Return (x, y) of the center of cell containing provided text 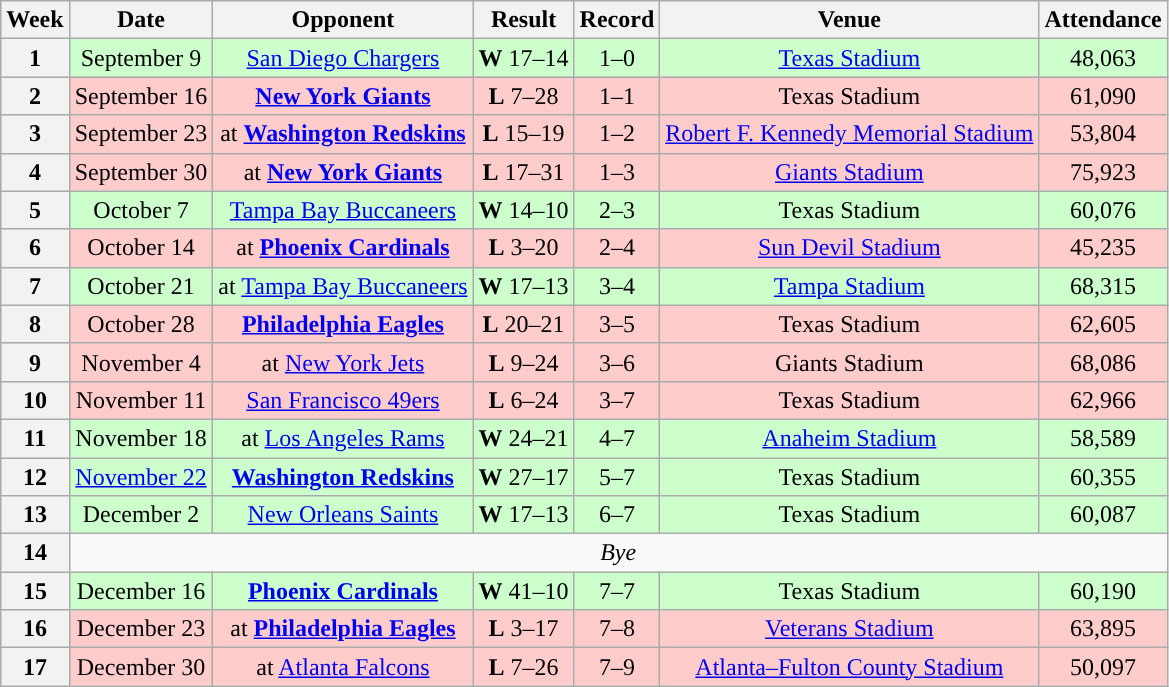
November 11 (141, 400)
Date (141, 20)
16 (35, 629)
Tampa Stadium (850, 286)
7–7 (617, 591)
October 14 (141, 248)
Veterans Stadium (850, 629)
November 18 (141, 438)
at Atlanta Falcons (343, 667)
W 14–10 (524, 210)
63,895 (1103, 629)
New Orleans Saints (343, 515)
Atlanta–Fulton County Stadium (850, 667)
at New York Giants (343, 172)
53,804 (1103, 134)
San Diego Chargers (343, 58)
62,966 (1103, 400)
7 (35, 286)
45,235 (1103, 248)
Sun Devil Stadium (850, 248)
4 (35, 172)
November 22 (141, 477)
Washington Redskins (343, 477)
3–5 (617, 324)
3–7 (617, 400)
Week (35, 20)
4–7 (617, 438)
60,355 (1103, 477)
Result (524, 20)
12 (35, 477)
October 28 (141, 324)
1–0 (617, 58)
December 30 (141, 667)
2 (35, 96)
W 41–10 (524, 591)
September 30 (141, 172)
1–3 (617, 172)
L 3–20 (524, 248)
New York Giants (343, 96)
L 20–21 (524, 324)
1–2 (617, 134)
San Francisco 49ers (343, 400)
November 4 (141, 362)
at New York Jets (343, 362)
at Washington Redskins (343, 134)
6–7 (617, 515)
3–4 (617, 286)
September 16 (141, 96)
October 7 (141, 210)
62,605 (1103, 324)
61,090 (1103, 96)
at Los Angeles Rams (343, 438)
Anaheim Stadium (850, 438)
L 9–24 (524, 362)
3–6 (617, 362)
Tampa Bay Buccaneers (343, 210)
60,190 (1103, 591)
Bye (618, 553)
September 9 (141, 58)
17 (35, 667)
3 (35, 134)
L 6–24 (524, 400)
75,923 (1103, 172)
2–4 (617, 248)
8 (35, 324)
5–7 (617, 477)
7–9 (617, 667)
10 (35, 400)
68,086 (1103, 362)
at Tampa Bay Buccaneers (343, 286)
December 16 (141, 591)
1 (35, 58)
60,087 (1103, 515)
L 7–26 (524, 667)
9 (35, 362)
15 (35, 591)
W 24–21 (524, 438)
Record (617, 20)
Robert F. Kennedy Memorial Stadium (850, 134)
L 15–19 (524, 134)
Opponent (343, 20)
5 (35, 210)
L 3–17 (524, 629)
11 (35, 438)
14 (35, 553)
60,076 (1103, 210)
L 7–28 (524, 96)
68,315 (1103, 286)
1–1 (617, 96)
Attendance (1103, 20)
2–3 (617, 210)
6 (35, 248)
Venue (850, 20)
L 17–31 (524, 172)
48,063 (1103, 58)
Philadelphia Eagles (343, 324)
at Philadelphia Eagles (343, 629)
Phoenix Cardinals (343, 591)
13 (35, 515)
W 17–14 (524, 58)
December 23 (141, 629)
58,589 (1103, 438)
October 21 (141, 286)
50,097 (1103, 667)
W 27–17 (524, 477)
December 2 (141, 515)
at Phoenix Cardinals (343, 248)
September 23 (141, 134)
7–8 (617, 629)
